For the text-containing cell, return its midpoint in [x, y] coordinate format. 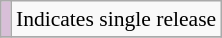
Indicates single release [116, 19]
